Search for the cell housing the specified text and yield its [x, y] center coordinate. 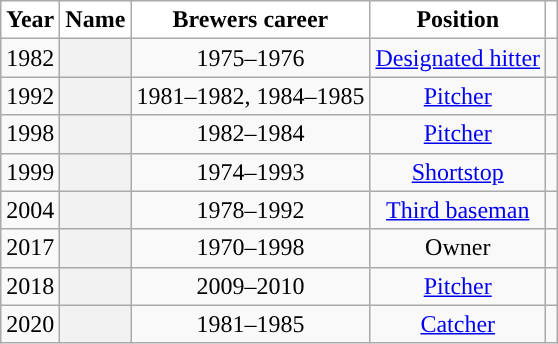
1982 [30, 58]
1982–1984 [250, 134]
1974–1993 [250, 172]
2009–2010 [250, 286]
Catcher [458, 324]
1970–1998 [250, 248]
1981–1982, 1984–1985 [250, 96]
2018 [30, 286]
Brewers career [250, 20]
Third baseman [458, 210]
Designated hitter [458, 58]
Position [458, 20]
Shortstop [458, 172]
2020 [30, 324]
1981–1985 [250, 324]
1998 [30, 134]
Year [30, 20]
Owner [458, 248]
1978–1992 [250, 210]
1975–1976 [250, 58]
2017 [30, 248]
1992 [30, 96]
2004 [30, 210]
Name [96, 20]
1999 [30, 172]
